Determine the (X, Y) coordinate at the center of the cell enclosing the given text.  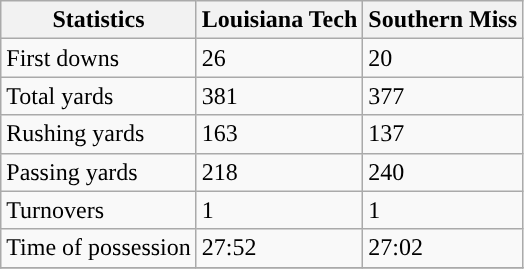
First downs (99, 58)
Passing yards (99, 172)
20 (443, 58)
Statistics (99, 20)
27:02 (443, 248)
Time of possession (99, 248)
137 (443, 134)
Rushing yards (99, 134)
26 (279, 58)
Turnovers (99, 210)
240 (443, 172)
377 (443, 96)
Louisiana Tech (279, 20)
Southern Miss (443, 20)
163 (279, 134)
218 (279, 172)
27:52 (279, 248)
Total yards (99, 96)
381 (279, 96)
